Output the [x, y] coordinate of the center of the cell containing the given text.  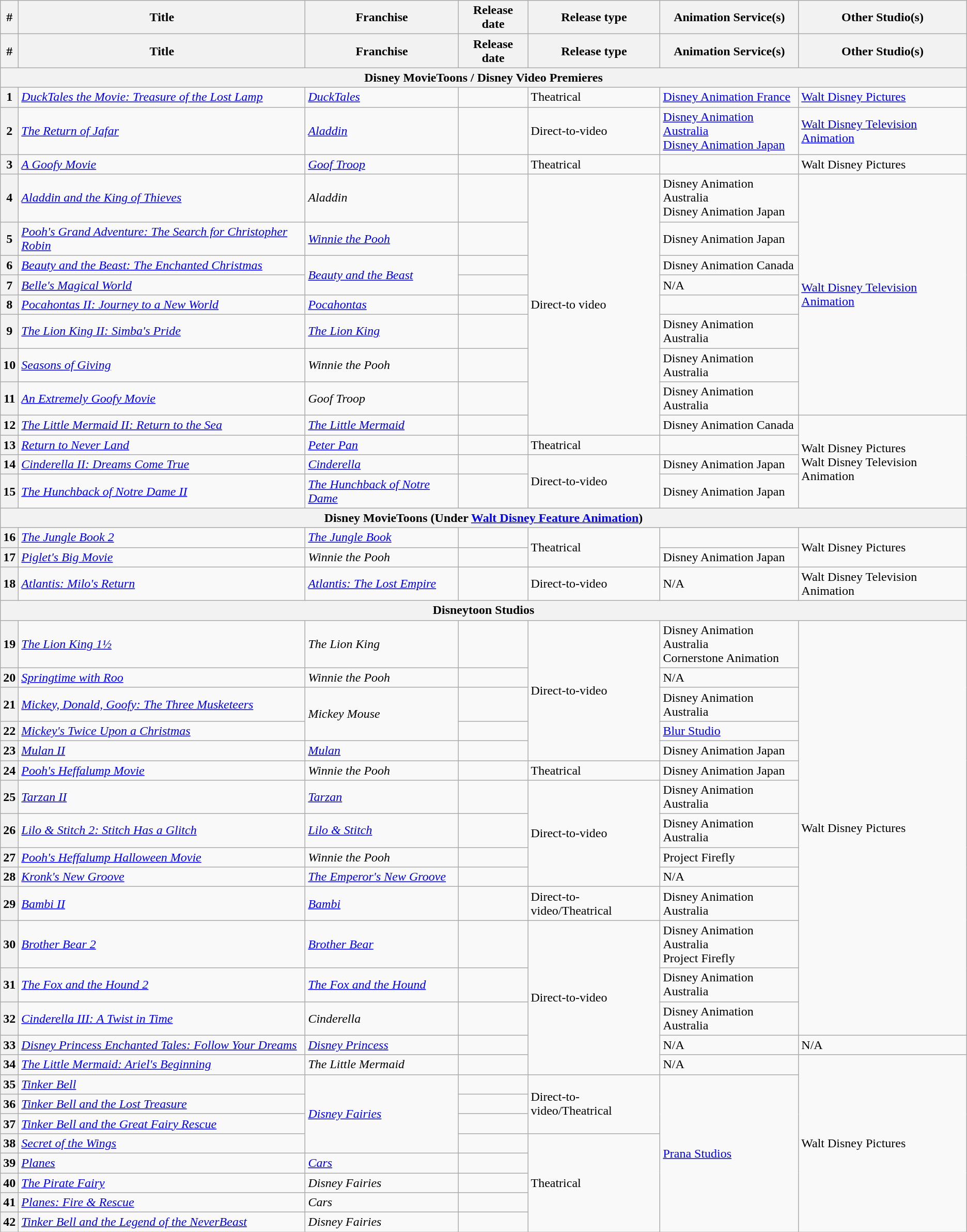
Return to Never Land [162, 445]
1 [9, 97]
The Jungle Book 2 [162, 537]
4 [9, 198]
37 [9, 1123]
Mickey's Twice Upon a Christmas [162, 731]
36 [9, 1104]
Cinderella III: A Twist in Time [162, 1018]
22 [9, 731]
24 [9, 771]
30 [9, 944]
20 [9, 677]
Atlantis: Milo's Return [162, 584]
The Little Mermaid II: Return to the Sea [162, 425]
15 [9, 491]
21 [9, 704]
Disney MovieToons (Under Walt Disney Feature Animation) [484, 518]
Peter Pan [382, 445]
3 [9, 164]
Tinker Bell and the Great Fairy Rescue [162, 1123]
9 [9, 331]
38 [9, 1143]
39 [9, 1163]
Kronk's New Groove [162, 877]
The Little Mermaid: Ariel's Beginning [162, 1065]
14 [9, 465]
34 [9, 1065]
Disney Animation AustraliaProject Firefly [729, 944]
Bambi II [162, 903]
A Goofy Movie [162, 164]
Aladdin and the King of Thieves [162, 198]
19 [9, 644]
13 [9, 445]
40 [9, 1183]
Disney Animation France [729, 97]
The Return of Jafar [162, 131]
11 [9, 399]
10 [9, 365]
Pooh's Heffalump Movie [162, 771]
Mickey Mouse [382, 714]
Seasons of Giving [162, 365]
18 [9, 584]
29 [9, 903]
The Pirate Fairy [162, 1183]
Disney MovieToons / Disney Video Premieres [484, 78]
The Lion King 1½ [162, 644]
DuckTales the Movie: Treasure of the Lost Lamp [162, 97]
16 [9, 537]
Tinker Bell and the Lost Treasure [162, 1104]
7 [9, 285]
12 [9, 425]
6 [9, 265]
35 [9, 1084]
25 [9, 797]
Walt Disney PicturesWalt Disney Television Animation [882, 462]
Mulan [382, 750]
The Fox and the Hound 2 [162, 985]
Tarzan [382, 797]
Tinker Bell [162, 1084]
Beauty and the Beast [382, 275]
Piglet's Big Movie [162, 557]
Mickey, Donald, Goofy: The Three Musketeers [162, 704]
28 [9, 877]
Bambi [382, 903]
33 [9, 1045]
Pooh's Heffalump Halloween Movie [162, 857]
32 [9, 1018]
The Emperor's New Groove [382, 877]
5 [9, 239]
Prana Studios [729, 1153]
26 [9, 831]
Disney Princess [382, 1045]
Disney Princess Enchanted Tales: Follow Your Dreams [162, 1045]
23 [9, 750]
42 [9, 1222]
Secret of the Wings [162, 1143]
Direct-to video [594, 305]
Cinderella II: Dreams Come True [162, 465]
Belle's Magical World [162, 285]
Disney Animation AustraliaCornerstone Animation [729, 644]
Lilo & Stitch 2: Stitch Has a Glitch [162, 831]
Blur Studio [729, 731]
Planes [162, 1163]
Mulan II [162, 750]
Project Firefly [729, 857]
Planes: Fire & Rescue [162, 1203]
Atlantis: The Lost Empire [382, 584]
31 [9, 985]
DuckTales [382, 97]
17 [9, 557]
2 [9, 131]
Pocahontas II: Journey to a New World [162, 304]
An Extremely Goofy Movie [162, 399]
Pocahontas [382, 304]
Lilo & Stitch [382, 831]
Brother Bear [382, 944]
The Lion King II: Simba's Pride [162, 331]
41 [9, 1203]
Tarzan II [162, 797]
Beauty and the Beast: The Enchanted Christmas [162, 265]
The Hunchback of Notre Dame II [162, 491]
The Jungle Book [382, 537]
The Fox and the Hound [382, 985]
Pooh's Grand Adventure: The Search for Christopher Robin [162, 239]
The Hunchback of Notre Dame [382, 491]
8 [9, 304]
Tinker Bell and the Legend of the NeverBeast [162, 1222]
Springtime with Roo [162, 677]
Brother Bear 2 [162, 944]
27 [9, 857]
Disneytoon Studios [484, 610]
